Return the (x, y) coordinate for the center point of the cell that contains the specified text.  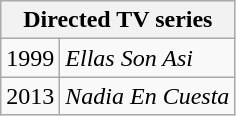
Directed TV series (118, 20)
2013 (30, 96)
Ellas Son Asi (148, 58)
Nadia En Cuesta (148, 96)
1999 (30, 58)
